From the cell containing the given text, extract its center point as [x, y] coordinate. 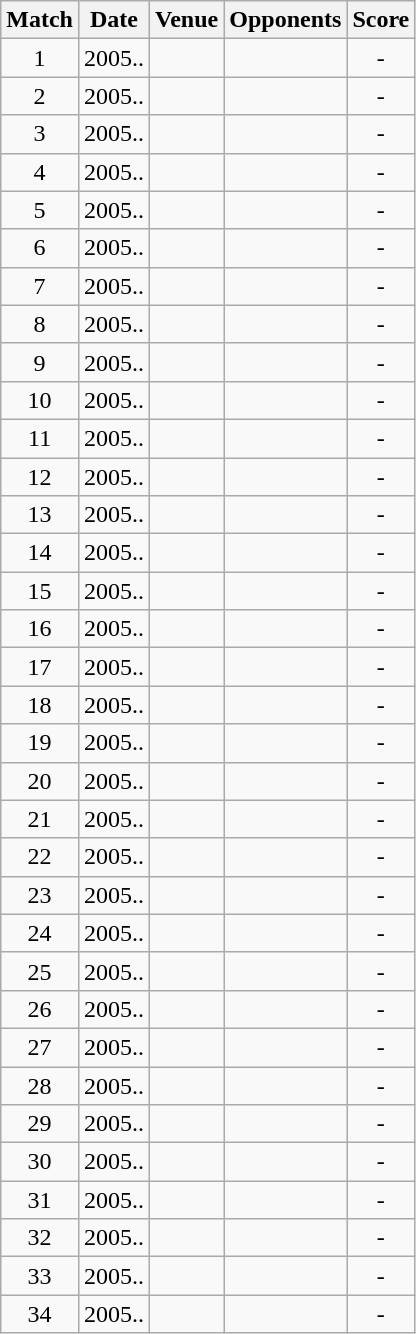
22 [40, 857]
29 [40, 1124]
5 [40, 210]
28 [40, 1085]
16 [40, 629]
12 [40, 477]
6 [40, 248]
24 [40, 933]
Score [381, 20]
Date [114, 20]
13 [40, 515]
2 [40, 96]
4 [40, 172]
33 [40, 1276]
Venue [187, 20]
21 [40, 819]
17 [40, 667]
31 [40, 1200]
27 [40, 1047]
14 [40, 553]
9 [40, 362]
11 [40, 438]
25 [40, 971]
34 [40, 1314]
1 [40, 58]
19 [40, 743]
23 [40, 895]
7 [40, 286]
3 [40, 134]
Opponents [286, 20]
Match [40, 20]
15 [40, 591]
8 [40, 324]
20 [40, 781]
10 [40, 400]
32 [40, 1238]
30 [40, 1162]
26 [40, 1009]
18 [40, 705]
